Capture the cell that displays the provided text and extract its [x, y] central coordinate. 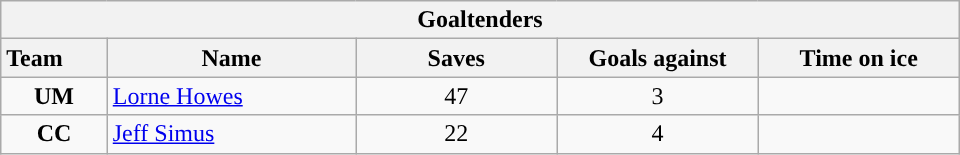
Saves [456, 58]
47 [456, 96]
Name [232, 58]
Team [54, 58]
Jeff Simus [232, 134]
Lorne Howes [232, 96]
4 [658, 134]
3 [658, 96]
22 [456, 134]
UM [54, 96]
Goaltenders [480, 20]
CC [54, 134]
Time on ice [858, 58]
Goals against [658, 58]
